Pinpoint the cell where the given text exists, returning its (X, Y) midpoint coordinate. 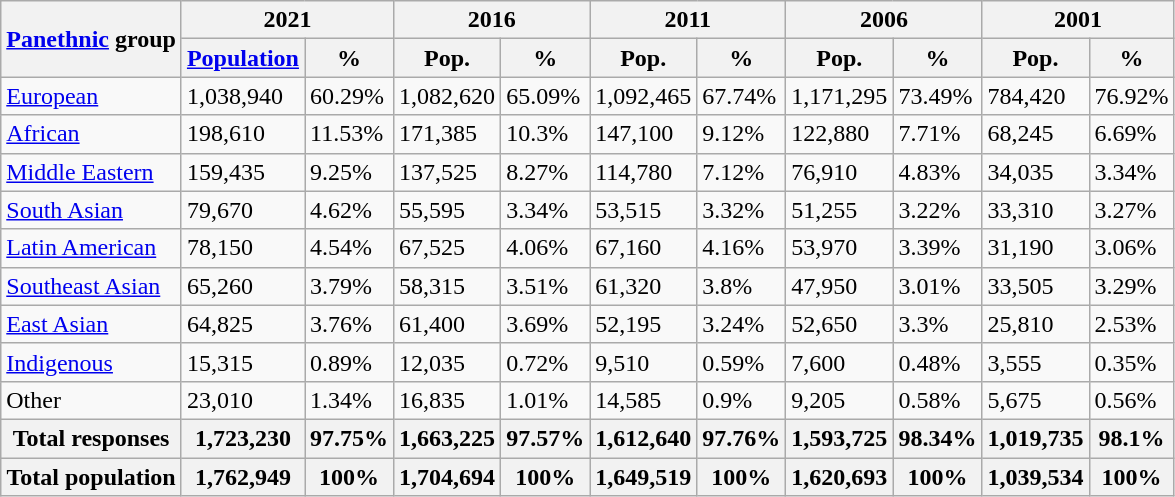
3.06% (1132, 248)
0.56% (1132, 400)
34,035 (1036, 172)
61,320 (644, 286)
53,970 (840, 248)
2021 (287, 20)
1.01% (546, 400)
3.76% (348, 324)
2006 (884, 20)
1,704,694 (448, 477)
3.22% (938, 210)
14,585 (644, 400)
0.48% (938, 362)
1,082,620 (448, 96)
3.39% (938, 248)
23,010 (242, 400)
7.12% (742, 172)
7,600 (840, 362)
0.58% (938, 400)
1,171,295 (840, 96)
1,092,465 (644, 96)
58,315 (448, 286)
76,910 (840, 172)
1,038,940 (242, 96)
4.83% (938, 172)
1,612,640 (644, 438)
1,723,230 (242, 438)
98.1% (1132, 438)
3,555 (1036, 362)
3.24% (742, 324)
1,019,735 (1036, 438)
79,670 (242, 210)
Panethnic group (92, 39)
4.06% (546, 248)
0.72% (546, 362)
1,620,693 (840, 477)
60.29% (348, 96)
10.3% (546, 134)
4.62% (348, 210)
6.69% (1132, 134)
15,315 (242, 362)
2011 (688, 20)
2001 (1078, 20)
52,195 (644, 324)
147,100 (644, 134)
0.89% (348, 362)
1,649,519 (644, 477)
67,525 (448, 248)
64,825 (242, 324)
4.54% (348, 248)
3.69% (546, 324)
171,385 (448, 134)
African (92, 134)
3.32% (742, 210)
16,835 (448, 400)
Other (92, 400)
3.3% (938, 324)
98.34% (938, 438)
51,255 (840, 210)
137,525 (448, 172)
31,190 (1036, 248)
8.27% (546, 172)
3.51% (546, 286)
9,510 (644, 362)
73.49% (938, 96)
53,515 (644, 210)
67.74% (742, 96)
33,505 (1036, 286)
0.9% (742, 400)
97.76% (742, 438)
159,435 (242, 172)
South Asian (92, 210)
2016 (492, 20)
65.09% (546, 96)
65,260 (242, 286)
1,039,534 (1036, 477)
European (92, 96)
67,160 (644, 248)
2.53% (1132, 324)
0.59% (742, 362)
East Asian (92, 324)
1,762,949 (242, 477)
47,950 (840, 286)
3.8% (742, 286)
3.27% (1132, 210)
Indigenous (92, 362)
52,650 (840, 324)
Total responses (92, 438)
97.75% (348, 438)
9,205 (840, 400)
7.71% (938, 134)
Latin American (92, 248)
Population (242, 58)
12,035 (448, 362)
78,150 (242, 248)
5,675 (1036, 400)
3.01% (938, 286)
1.34% (348, 400)
198,610 (242, 134)
Total population (92, 477)
9.12% (742, 134)
33,310 (1036, 210)
3.79% (348, 286)
3.29% (1132, 286)
Middle Eastern (92, 172)
784,420 (1036, 96)
55,595 (448, 210)
Southeast Asian (92, 286)
9.25% (348, 172)
1,663,225 (448, 438)
122,880 (840, 134)
0.35% (1132, 362)
1,593,725 (840, 438)
68,245 (1036, 134)
76.92% (1132, 96)
25,810 (1036, 324)
97.57% (546, 438)
4.16% (742, 248)
61,400 (448, 324)
114,780 (644, 172)
11.53% (348, 134)
